Determine the (x, y) coordinate at the center of the cell enclosing the given text.  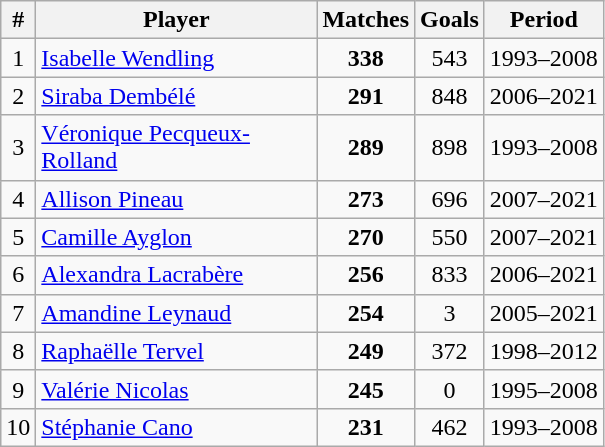
Siraba Dembélé (176, 96)
Player (176, 20)
249 (366, 351)
Camille Ayglon (176, 237)
4 (18, 199)
256 (366, 275)
Goals (450, 20)
833 (450, 275)
291 (366, 96)
2005–2021 (544, 313)
Raphaëlle Tervel (176, 351)
289 (366, 148)
2 (18, 96)
Amandine Leynaud (176, 313)
Allison Pineau (176, 199)
1 (18, 58)
# (18, 20)
Alexandra Lacrabère (176, 275)
898 (450, 148)
6 (18, 275)
1995–2008 (544, 389)
Isabelle Wendling (176, 58)
Valérie Nicolas (176, 389)
10 (18, 427)
Véronique Pecqueux-Rolland (176, 148)
8 (18, 351)
5 (18, 237)
9 (18, 389)
Period (544, 20)
848 (450, 96)
696 (450, 199)
372 (450, 351)
1998–2012 (544, 351)
270 (366, 237)
Stéphanie Cano (176, 427)
7 (18, 313)
338 (366, 58)
462 (450, 427)
254 (366, 313)
Matches (366, 20)
231 (366, 427)
0 (450, 389)
543 (450, 58)
273 (366, 199)
550 (450, 237)
245 (366, 389)
